Extract the [X, Y] coordinate from the center of the cell holding the provided text.  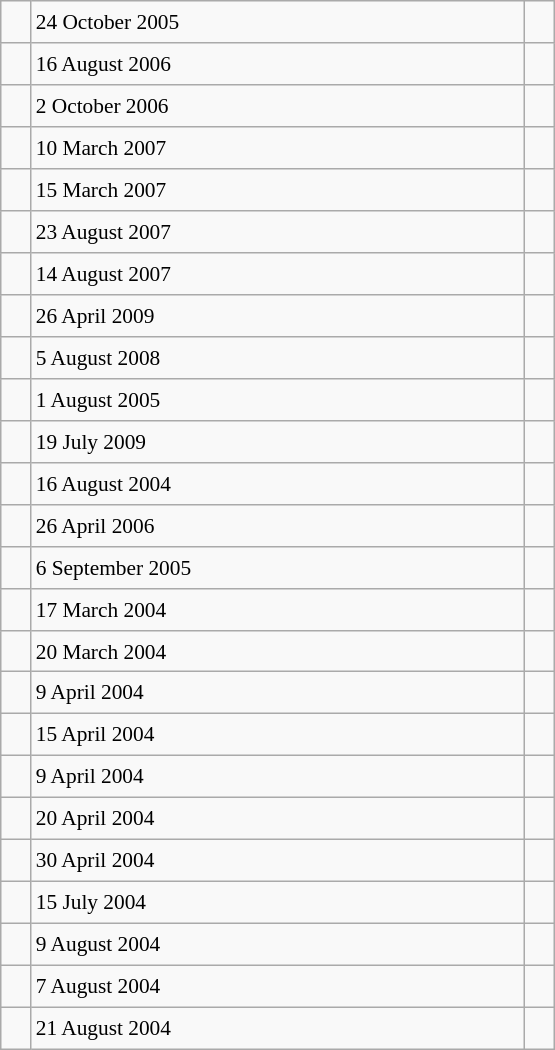
15 July 2004 [278, 903]
15 April 2004 [278, 735]
16 August 2004 [278, 483]
14 August 2007 [278, 274]
19 July 2009 [278, 441]
2 October 2006 [278, 106]
7 August 2004 [278, 986]
26 April 2006 [278, 525]
10 March 2007 [278, 148]
20 April 2004 [278, 819]
5 August 2008 [278, 358]
16 August 2006 [278, 64]
17 March 2004 [278, 609]
26 April 2009 [278, 316]
9 August 2004 [278, 945]
20 March 2004 [278, 651]
1 August 2005 [278, 399]
15 March 2007 [278, 190]
30 April 2004 [278, 861]
21 August 2004 [278, 1028]
6 September 2005 [278, 567]
24 October 2005 [278, 22]
23 August 2007 [278, 232]
